Scan for the cell matching the given text and deliver its [x, y] coordinate at center. 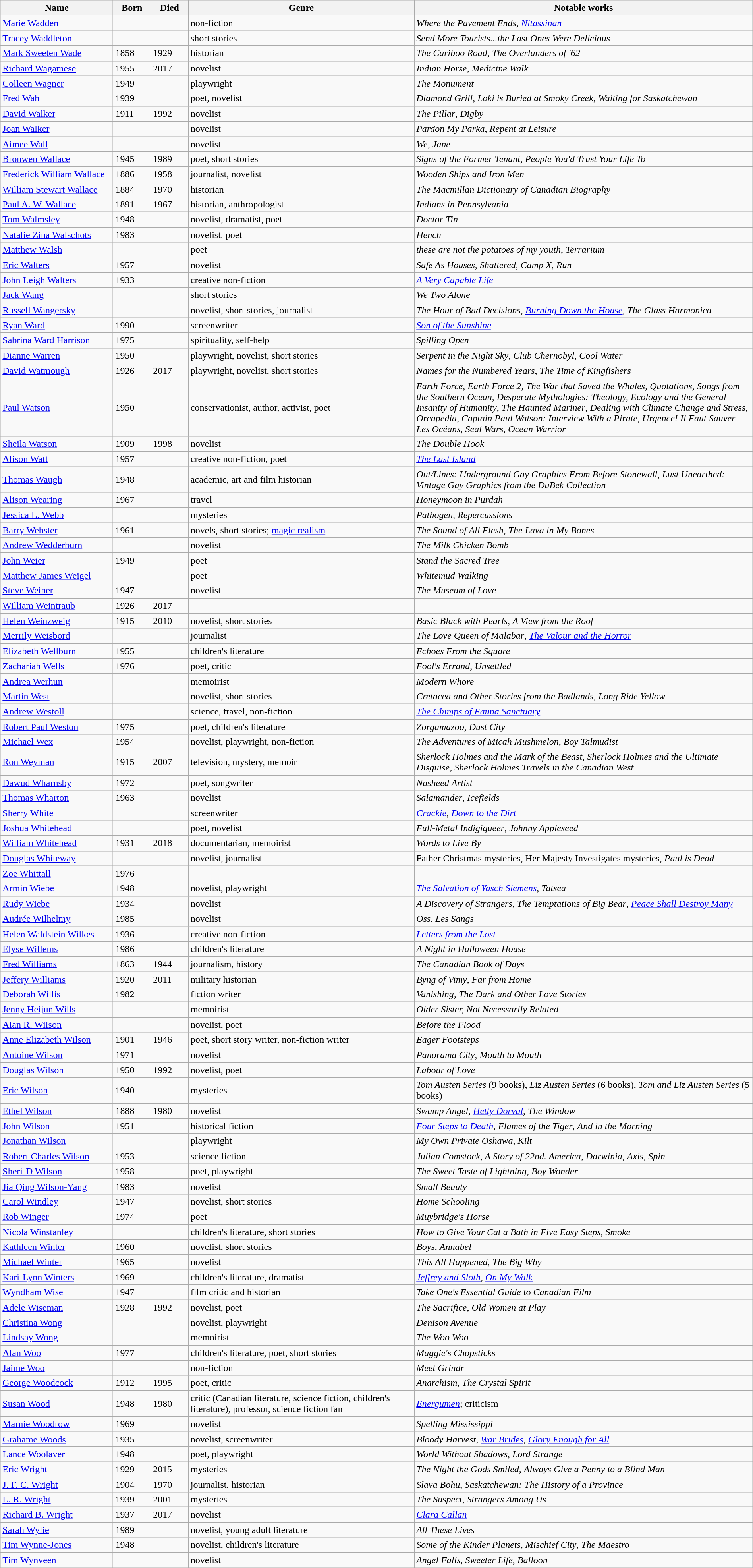
Andrew Westoll [57, 711]
Dawud Wharnsby [57, 783]
Matthew Walsh [57, 250]
Marie Wadden [57, 23]
The Pillar, Digby [584, 114]
journalism, history [301, 964]
film critic and historian [301, 1292]
2011 [170, 979]
Richard B. Wright [57, 1515]
The Sound of All Flesh, The Lava in My Bones [584, 530]
1944 [170, 964]
1858 [132, 53]
Salamander, Icefields [584, 798]
1928 [132, 1307]
science fiction [301, 1156]
Richard Wagamese [57, 68]
Bronwen Wallace [57, 159]
1954 [132, 742]
military historian [301, 979]
Angel Falls, Sweeter Life, Balloon [584, 1560]
novelist, short stories, journalist [301, 310]
Wyndham Wise [57, 1292]
Mark Sweeten Wade [57, 53]
Audrée Wilhelmy [57, 919]
Merrily Weisbord [57, 636]
novelist, playwright, non-fiction [301, 742]
critic (Canadian literature, science fiction, children's literature), professor, science fiction fan [301, 1404]
2001 [170, 1500]
Meet Grindr [584, 1368]
1935 [132, 1439]
2010 [170, 621]
David Walker [57, 114]
Robert Charles Wilson [57, 1156]
historian, anthropologist [301, 205]
Thomas Waugh [57, 479]
1886 [132, 174]
Take One's Essential Guide to Canadian Film [584, 1292]
Michael Wex [57, 742]
1891 [132, 205]
poet, songwriter [301, 783]
Deborah Willis [57, 994]
My Own Private Oshawa, Kilt [584, 1141]
Died [170, 8]
John Leigh Walters [57, 280]
Joshua Whitehead [57, 828]
Antoine Wilson [57, 1055]
Energumen; criticism [584, 1404]
Anne Elizabeth Wilson [57, 1040]
Nasheed Artist [584, 783]
Genre [301, 8]
1884 [132, 189]
Son of the Sunshine [584, 325]
Marnie Woodrow [57, 1424]
Ryan Ward [57, 325]
1972 [132, 783]
1912 [132, 1383]
1934 [132, 904]
Oss, Les Sangs [584, 919]
Fred Wah [57, 98]
Small Beauty [584, 1186]
George Woodcock [57, 1383]
Boys, Annabel [584, 1247]
1961 [132, 530]
A Discovery of Strangers, The Temptations of Big Bear, Peace Shall Destroy Many [584, 904]
1960 [132, 1247]
Diamond Grill, Loki is Buried at Smoky Creek, Waiting for Saskatchewan [584, 98]
The Last Island [584, 459]
Eric Wilson [57, 1091]
Jessica L. Webb [57, 515]
Tom Walmsley [57, 220]
Wooden Ships and Iron Men [584, 174]
Steve Weiner [57, 591]
1990 [132, 325]
The Salvation of Yasch Siemens, Tatsea [584, 888]
novelist, young adult literature [301, 1530]
Indian Horse, Medicine Walk [584, 68]
1904 [132, 1484]
1888 [132, 1111]
Elizabeth Wellburn [57, 651]
Names for the Numbered Years, The Time of Kingfishers [584, 371]
Denison Avenue [584, 1323]
Rob Winger [57, 1217]
1995 [170, 1383]
The Canadian Book of Days [584, 964]
Sherry White [57, 813]
Hench [584, 235]
journalist, historian [301, 1484]
Maggie's Chopsticks [584, 1353]
Douglas Wilson [57, 1070]
Alan R. Wilson [57, 1025]
Whitemud Walking [584, 575]
1974 [132, 1217]
Born [132, 8]
Swamp Angel, Hetty Dorval, The Window [584, 1111]
Tim Wynveen [57, 1560]
Helen Waldstein Wilkes [57, 934]
William Whitehead [57, 843]
Andrew Wedderburn [57, 545]
Spilling Open [584, 340]
Grahame Woods [57, 1439]
1937 [132, 1515]
Aimee Wall [57, 144]
Clara Callan [584, 1515]
Spelling Mississippi [584, 1424]
Joan Walker [57, 129]
spirituality, self-help [301, 340]
Byng of Vimy, Far from Home [584, 979]
Fred Williams [57, 964]
Lindsay Wong [57, 1338]
Paul Watson [57, 407]
Cretacea and Other Stories from the Badlands, Long Ride Yellow [584, 696]
travel [301, 500]
novels, short stories; magic realism [301, 530]
Kathleen Winter [57, 1247]
The Museum of Love [584, 591]
1940 [132, 1091]
Panorama City, Mouth to Mouth [584, 1055]
poet, short stories [301, 159]
1931 [132, 843]
How to Give Your Cat a Bath in Five Easy Steps, Smoke [584, 1232]
We Two Alone [584, 295]
Jenny Heijun Wills [57, 1010]
Jeffrey and Sloth, On My Walk [584, 1277]
Douglas Whiteway [57, 858]
Tracey Waddleton [57, 38]
Rudy Wiebe [57, 904]
Susan Wood [57, 1404]
Matthew James Weigel [57, 575]
John Weier [57, 560]
children's literature, dramatist [301, 1277]
1971 [132, 1055]
Out/Lines: Underground Gay Graphics From Before Stonewall, Lust Unearthed: Vintage Gay Graphics from the DuBek Collection [584, 479]
poet, children's literature [301, 726]
Muybridge's Horse [584, 1217]
Indians in Pennsylvania [584, 205]
Frederick William Wallace [57, 174]
The Milk Chicken Bomb [584, 545]
Zoe Whittall [57, 873]
Eric Walters [57, 265]
The Double Hook [584, 444]
Christina Wong [57, 1323]
television, mystery, memoir [301, 763]
The Night the Gods Smiled, Always Give a Penny to a Blind Man [584, 1469]
The Love Queen of Malabar, The Valour and the Horror [584, 636]
David Watmough [57, 371]
creative non-fiction, poet [301, 459]
Helen Weinzweig [57, 621]
The Adventures of Micah Mushmelon, Boy Talmudist [584, 742]
The Sweet Taste of Lightning, Boy Wonder [584, 1171]
Barry Webster [57, 530]
documentarian, memoirist [301, 843]
academic, art and film historian [301, 479]
Words to Live By [584, 843]
Signs of the Former Tenant, People You'd Trust Your Life To [584, 159]
novelist, children's literature [301, 1545]
1909 [132, 444]
poet, short story writer, non-fiction writer [301, 1040]
2018 [170, 843]
historical fiction [301, 1126]
Sabrina Ward Harrison [57, 340]
Modern Whore [584, 681]
Sheila Watson [57, 444]
Eric Wright [57, 1469]
Stand the Sacred Tree [584, 560]
The Hour of Bad Decisions, Burning Down the House, The Glass Harmonica [584, 310]
novelist, journalist [301, 858]
Ron Weyman [57, 763]
Home Schooling [584, 1201]
The Sacrifice, Old Women at Play [584, 1307]
1936 [132, 934]
Elyse Willems [57, 949]
William Stewart Wallace [57, 189]
Sheri-D Wilson [57, 1171]
The Monument [584, 83]
The Cariboo Road, The Overlanders of '62 [584, 53]
Carol Windley [57, 1201]
Pathogen, Repercussions [584, 515]
Where the Pavement Ends, Nitassinan [584, 23]
1951 [132, 1126]
Name [57, 8]
conservationist, author, activist, poet [301, 407]
Crackie, Down to the Dirt [584, 813]
journalist, novelist [301, 174]
This All Happened, The Big Why [584, 1262]
Kari-Lynn Winters [57, 1277]
We, Jane [584, 144]
Jeffery Williams [57, 979]
Zorgamazoo, Dust City [584, 726]
Father Christmas mysteries, Her Majesty Investigates mysteries, Paul is Dead [584, 858]
1982 [132, 994]
1977 [132, 1353]
Colleen Wagner [57, 83]
science, travel, non-fiction [301, 711]
John Wilson [57, 1126]
novelist, screenwriter [301, 1439]
children's literature, poet, short stories [301, 1353]
Anarchism, The Crystal Spirit [584, 1383]
Serpent in the Night Sky, Club Chernobyl, Cool Water [584, 355]
A Night in Halloween House [584, 949]
journalist [301, 636]
A Very Capable Life [584, 280]
1933 [132, 280]
children's literature, short stories [301, 1232]
Sarah Wylie [57, 1530]
Pardon My Parka, Repent at Leisure [584, 129]
Julian Comstock, A Story of 22nd. America, Darwinia, Axis, Spin [584, 1156]
Four Steps to Death, Flames of the Tiger, And in the Morning [584, 1126]
World Without Shadows, Lord Strange [584, 1454]
Labour of Love [584, 1070]
Martin West [57, 696]
Lance Woolaver [57, 1454]
Basic Black with Pearls, A View from the Roof [584, 621]
Ethel Wilson [57, 1111]
Armin Wiebe [57, 888]
Slava Bohu, Saskatchewan: The History of a Province [584, 1484]
1901 [132, 1040]
The Macmillan Dictionary of Canadian Biography [584, 189]
Nicola Winstanley [57, 1232]
1920 [132, 979]
Vanishing, The Dark and Other Love Stories [584, 994]
1946 [170, 1040]
The Suspect, Strangers Among Us [584, 1500]
Notable works [584, 8]
Jonathan Wilson [57, 1141]
Eager Footsteps [584, 1040]
All These Lives [584, 1530]
Tim Wynne-Jones [57, 1545]
Full-Metal Indigiqueer, Johnny Appleseed [584, 828]
these are not the potatoes of my youth, Terrarium [584, 250]
Robert Paul Weston [57, 726]
The Woo Woo [584, 1338]
Safe As Houses, Shattered, Camp X, Run [584, 265]
Zachariah Wells [57, 666]
Some of the Kinder Planets, Mischief City, The Maestro [584, 1545]
Older Sister, Not Necessarily Related [584, 1010]
Alison Watt [57, 459]
1985 [132, 919]
William Weintraub [57, 606]
Jack Wang [57, 295]
Alison Wearing [57, 500]
1963 [132, 798]
Letters from the Lost [584, 934]
Jia Qing Wilson-Yang [57, 1186]
Honeymoon in Purdah [584, 500]
Russell Wangersky [57, 310]
fiction writer [301, 994]
novelist, dramatist, poet [301, 220]
1863 [132, 964]
Thomas Wharton [57, 798]
Sherlock Holmes and the Mark of the Beast, Sherlock Holmes and the Ultimate Disguise, Sherlock Holmes Travels in the Canadian West [584, 763]
Echoes From the Square [584, 651]
Andrea Werhun [57, 681]
Send More Tourists...the Last Ones Were Delicious [584, 38]
1998 [170, 444]
1945 [132, 159]
2007 [170, 763]
Bloody Harvest, War Brides, Glory Enough for All [584, 1439]
Doctor Tin [584, 220]
1986 [132, 949]
Natalie Zina Walschots [57, 235]
The Chimps of Fauna Sanctuary [584, 711]
Before the Flood [584, 1025]
Adele Wiseman [57, 1307]
1965 [132, 1262]
Fool's Errand, Unsettled [584, 666]
Alan Woo [57, 1353]
Dianne Warren [57, 355]
Jaime Woo [57, 1368]
J. F. C. Wright [57, 1484]
Michael Winter [57, 1262]
1911 [132, 114]
1953 [132, 1156]
Tom Austen Series (9 books), Liz Austen Series (6 books), Tom and Liz Austen Series (5 books) [584, 1091]
L. R. Wright [57, 1500]
2015 [170, 1469]
Paul A. W. Wallace [57, 205]
